Determine the [x, y] coordinate at the center of the cell enclosing the given text.  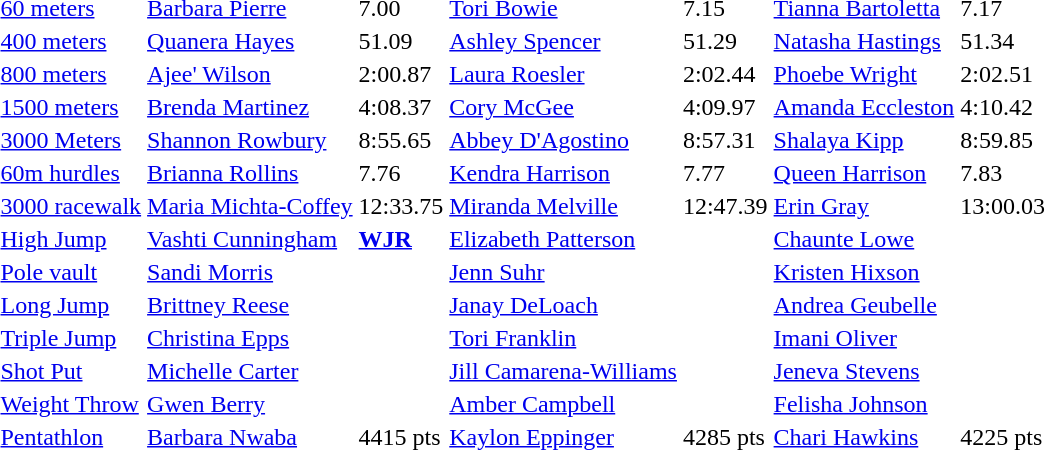
4:09.97 [725, 107]
12:33.75 [401, 206]
Chaunte Lowe [864, 239]
Kristen Hixson [864, 272]
2:02.44 [725, 74]
7.76 [401, 173]
51.09 [401, 41]
Jeneva Stevens [864, 371]
Maria Michta-Coffey [250, 206]
4:08.37 [401, 107]
Brittney Reese [250, 305]
Quanera Hayes [250, 41]
Janay DeLoach [564, 305]
Tori Franklin [564, 338]
Cory McGee [564, 107]
Michelle Carter [250, 371]
Imani Oliver [864, 338]
Jill Camarena-Williams [564, 371]
8:55.65 [401, 140]
Ajee' Wilson [250, 74]
Natasha Hastings [864, 41]
Shalaya Kipp [864, 140]
Amber Campbell [564, 404]
7.77 [725, 173]
Vashti Cunningham [250, 239]
Ashley Spencer [564, 41]
Felisha Johnson [864, 404]
Laura Roesler [564, 74]
Gwen Berry [250, 404]
Queen Harrison [864, 173]
Kendra Harrison [564, 173]
Sandi Morris [250, 272]
WJR [401, 239]
8:57.31 [725, 140]
Elizabeth Patterson [564, 239]
Phoebe Wright [864, 74]
Amanda Eccleston [864, 107]
51.29 [725, 41]
Andrea Geubelle [864, 305]
2:00.87 [401, 74]
Brenda Martinez [250, 107]
Brianna Rollins [250, 173]
Erin Gray [864, 206]
Abbey D'Agostino [564, 140]
Jenn Suhr [564, 272]
Shannon Rowbury [250, 140]
12:47.39 [725, 206]
Miranda Melville [564, 206]
Christina Epps [250, 338]
